Output the [X, Y] coordinate of the center of the cell containing the given text.  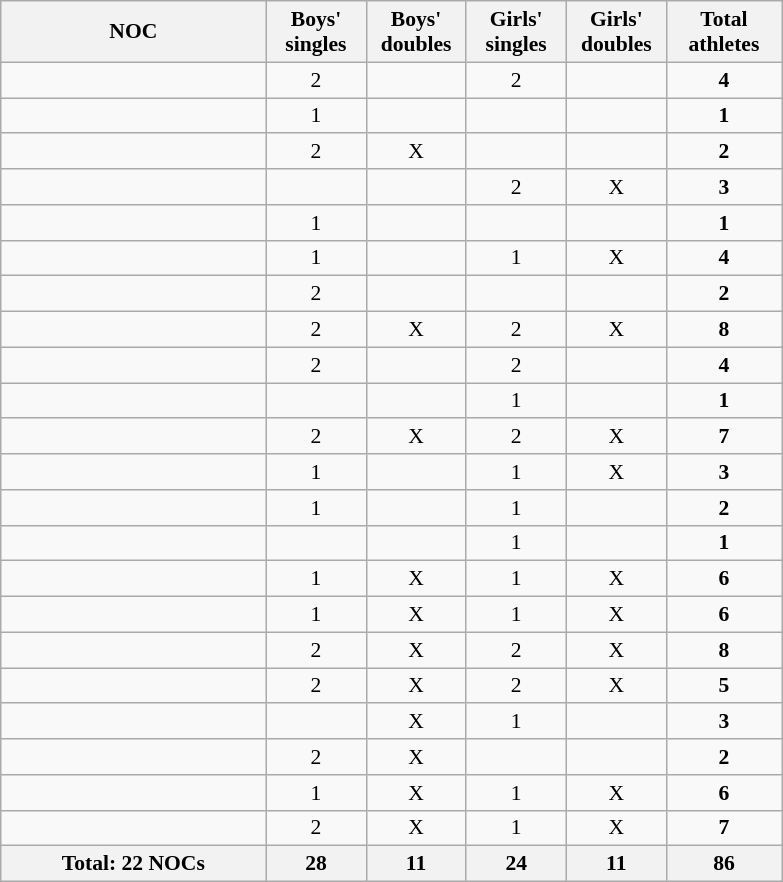
86 [724, 864]
Girls' doubles [616, 32]
Totalathletes [724, 32]
28 [316, 864]
NOC [134, 32]
5 [724, 686]
24 [516, 864]
Girls' singles [516, 32]
Total: 22 NOCs [134, 864]
Boys' singles [316, 32]
Boys' doubles [416, 32]
